Extract the [X, Y] coordinate from the center of the cell holding the provided text.  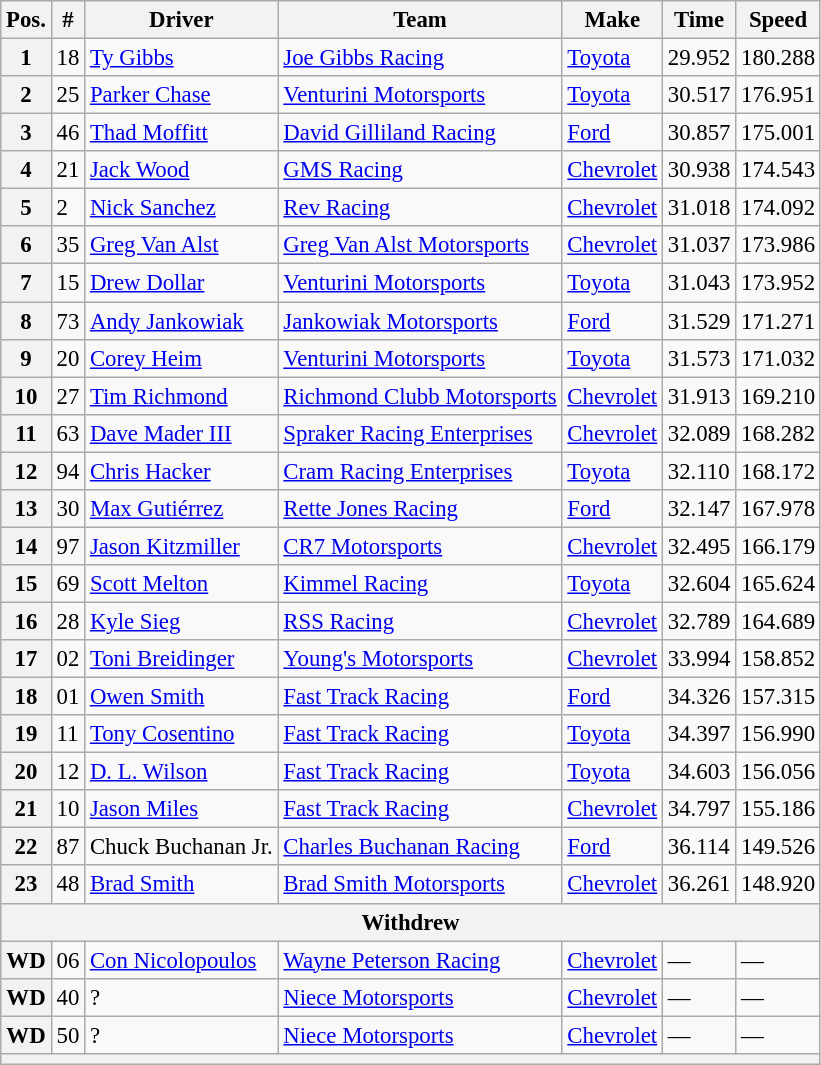
30.857 [698, 133]
23 [26, 885]
Time [698, 20]
149.526 [778, 847]
155.186 [778, 809]
167.978 [778, 509]
Parker Chase [182, 95]
Con Nicolopoulos [182, 960]
Withdrew [411, 922]
Drew Dollar [182, 283]
168.282 [778, 433]
63 [68, 433]
28 [68, 621]
34.397 [698, 734]
Chuck Buchanan Jr. [182, 847]
173.986 [778, 245]
31.573 [698, 358]
Kimmel Racing [420, 584]
CR7 Motorsports [420, 546]
Richmond Clubb Motorsports [420, 396]
30.517 [698, 95]
Ty Gibbs [182, 58]
01 [68, 697]
Greg Van Alst Motorsports [420, 245]
31.529 [698, 321]
25 [68, 95]
32.110 [698, 471]
Pos. [26, 20]
34.797 [698, 809]
174.092 [778, 208]
Greg Van Alst [182, 245]
174.543 [778, 170]
19 [26, 734]
175.001 [778, 133]
7 [26, 283]
Driver [182, 20]
# [68, 20]
31.043 [698, 283]
Toni Breidinger [182, 659]
D. L. Wilson [182, 772]
168.172 [778, 471]
180.288 [778, 58]
06 [68, 960]
Tony Cosentino [182, 734]
16 [26, 621]
32.089 [698, 433]
33.994 [698, 659]
17 [26, 659]
27 [68, 396]
164.689 [778, 621]
RSS Racing [420, 621]
29.952 [698, 58]
36.261 [698, 885]
173.952 [778, 283]
Brad Smith [182, 885]
Jason Miles [182, 809]
Chris Hacker [182, 471]
30.938 [698, 170]
36.114 [698, 847]
5 [26, 208]
Jack Wood [182, 170]
14 [26, 546]
40 [68, 997]
Wayne Peterson Racing [420, 960]
Speed [778, 20]
Jason Kitzmiller [182, 546]
Max Gutiérrez [182, 509]
156.990 [778, 734]
171.271 [778, 321]
David Gilliland Racing [420, 133]
156.056 [778, 772]
Scott Melton [182, 584]
97 [68, 546]
158.852 [778, 659]
Charles Buchanan Racing [420, 847]
02 [68, 659]
165.624 [778, 584]
6 [26, 245]
34.603 [698, 772]
Corey Heim [182, 358]
Kyle Sieg [182, 621]
87 [68, 847]
30 [68, 509]
Andy Jankowiak [182, 321]
3 [26, 133]
4 [26, 170]
31.913 [698, 396]
94 [68, 471]
69 [68, 584]
Cram Racing Enterprises [420, 471]
Spraker Racing Enterprises [420, 433]
Rev Racing [420, 208]
31.037 [698, 245]
32.604 [698, 584]
46 [68, 133]
GMS Racing [420, 170]
Rette Jones Racing [420, 509]
50 [68, 1035]
Tim Richmond [182, 396]
166.179 [778, 546]
Thad Moffitt [182, 133]
148.920 [778, 885]
32.147 [698, 509]
Brad Smith Motorsports [420, 885]
Jankowiak Motorsports [420, 321]
22 [26, 847]
13 [26, 509]
32.789 [698, 621]
Nick Sanchez [182, 208]
Make [612, 20]
157.315 [778, 697]
Dave Mader III [182, 433]
Joe Gibbs Racing [420, 58]
8 [26, 321]
176.951 [778, 95]
1 [26, 58]
Team [420, 20]
171.032 [778, 358]
73 [68, 321]
Owen Smith [182, 697]
34.326 [698, 697]
9 [26, 358]
48 [68, 885]
169.210 [778, 396]
31.018 [698, 208]
35 [68, 245]
Young's Motorsports [420, 659]
32.495 [698, 546]
